Extract the (X, Y) coordinate from the center of the cell holding the provided text.  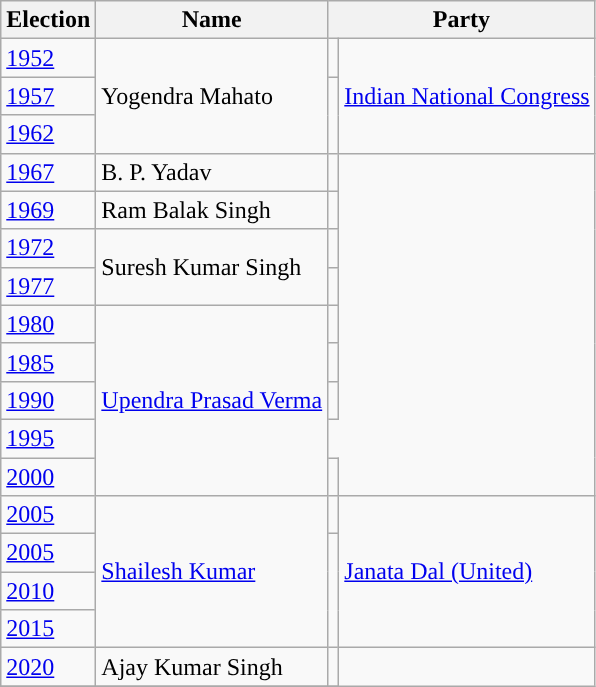
1967 (48, 172)
2010 (48, 591)
Janata Dal (United) (467, 572)
Yogendra Mahato (212, 96)
Ram Balak Singh (212, 210)
1957 (48, 96)
Shailesh Kumar (212, 572)
1980 (48, 324)
Election (48, 20)
2015 (48, 629)
Party (462, 20)
Indian National Congress (467, 96)
1972 (48, 248)
Upendra Prasad Verma (212, 400)
2020 (48, 667)
1969 (48, 210)
Suresh Kumar Singh (212, 267)
Name (212, 20)
1985 (48, 362)
1962 (48, 134)
1952 (48, 58)
1990 (48, 400)
1995 (48, 438)
1977 (48, 286)
2000 (48, 477)
B. P. Yadav (212, 172)
Ajay Kumar Singh (212, 667)
